For the text-containing cell, return its midpoint in [x, y] coordinate format. 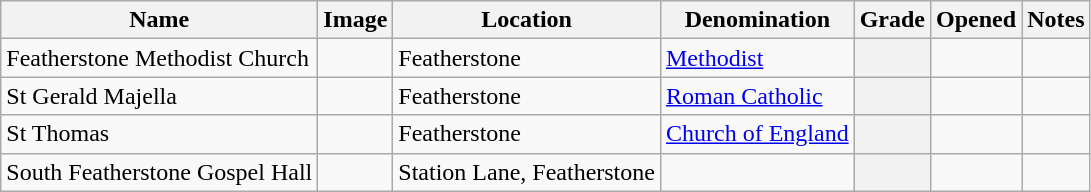
Church of England [757, 134]
Station Lane, Featherstone [527, 172]
Roman Catholic [757, 96]
Denomination [757, 20]
Methodist [757, 58]
Grade [892, 20]
Image [356, 20]
St Gerald Majella [160, 96]
Name [160, 20]
South Featherstone Gospel Hall [160, 172]
Featherstone Methodist Church [160, 58]
Notes [1056, 20]
Opened [976, 20]
St Thomas [160, 134]
Location [527, 20]
